Determine the [x, y] coordinate at the center of the cell enclosing the given text.  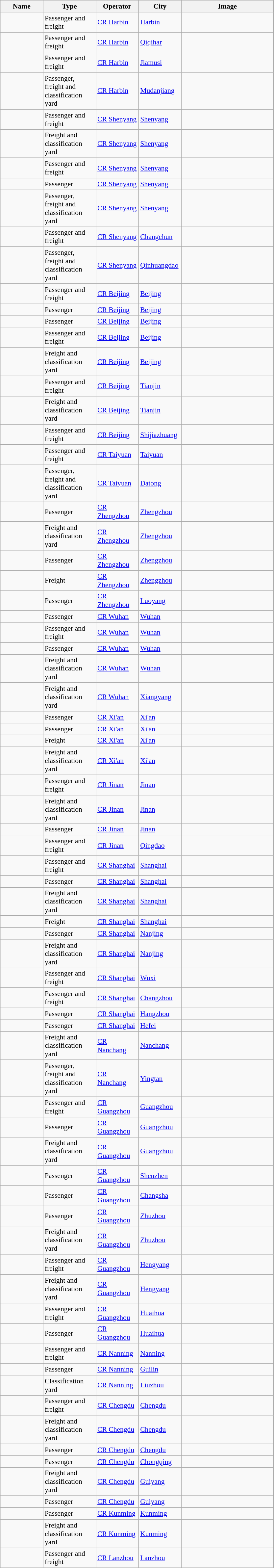
Jiamusi [160, 63]
Shenzhen [160, 1176]
CR Lanzhou [117, 1558]
Datong [160, 483]
Type [69, 6]
Mudanjiang [160, 91]
Taiyuan [160, 455]
Nanning [160, 1353]
Wuxi [160, 978]
Chongqing [160, 1462]
Xiangyang [160, 697]
Guilin [160, 1370]
Changsha [160, 1196]
Image [227, 6]
Classification yard [69, 1385]
Hefei [160, 1026]
Shijiazhuang [160, 434]
Nanchang [160, 1046]
Yingtan [160, 1079]
Lanzhou [160, 1558]
Operator [117, 6]
Luoyang [160, 600]
Qingdao [160, 845]
Name [22, 6]
Changzhou [160, 998]
Harbin [160, 22]
Qiqihar [160, 42]
Changchun [160, 237]
City [160, 6]
Hangzhou [160, 1014]
Qinhuangdao [160, 265]
Liuzhou [160, 1385]
